Pinpoint the cell where the given text exists, returning its (x, y) midpoint coordinate. 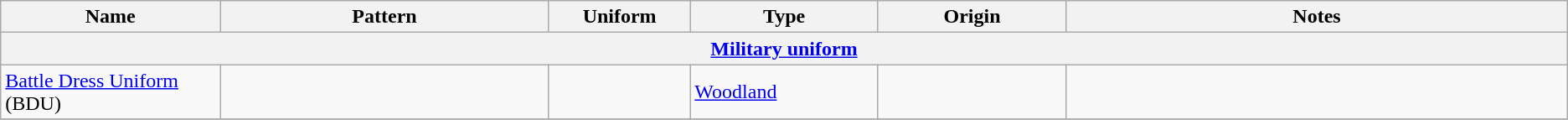
Woodland (784, 92)
Name (111, 17)
Notes (1317, 17)
Type (784, 17)
Uniform (619, 17)
Origin (972, 17)
Pattern (385, 17)
Battle Dress Uniform (BDU) (111, 92)
Military uniform (784, 49)
